Scan for the cell matching the given text and deliver its [x, y] coordinate at center. 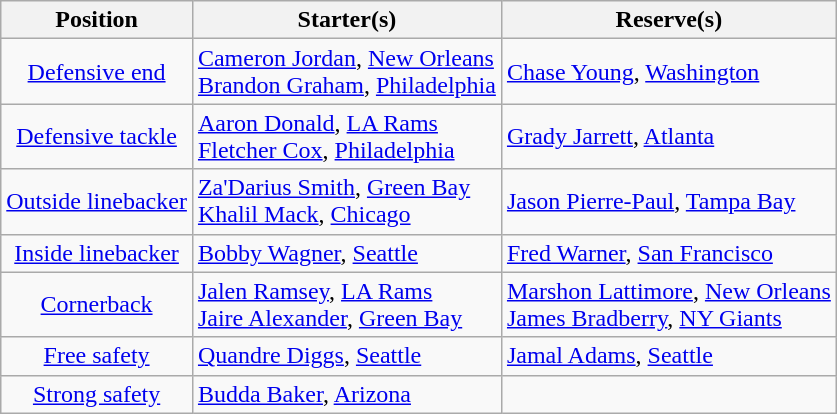
Defensive end [97, 72]
Jason Pierre-Paul, Tampa Bay [668, 202]
Free safety [97, 356]
Fred Warner, San Francisco [668, 253]
Za'Darius Smith, Green Bay Khalil Mack, Chicago [346, 202]
Quandre Diggs, Seattle [346, 356]
Starter(s) [346, 20]
Aaron Donald, LA Rams Fletcher Cox, Philadelphia [346, 136]
Reserve(s) [668, 20]
Jamal Adams, Seattle [668, 356]
Bobby Wagner, Seattle [346, 253]
Budda Baker, Arizona [346, 394]
Jalen Ramsey, LA Rams Jaire Alexander, Green Bay [346, 304]
Strong safety [97, 394]
Grady Jarrett, Atlanta [668, 136]
Cameron Jordan, New Orleans Brandon Graham, Philadelphia [346, 72]
Outside linebacker [97, 202]
Marshon Lattimore, New Orleans James Bradberry, NY Giants [668, 304]
Position [97, 20]
Defensive tackle [97, 136]
Chase Young, Washington [668, 72]
Cornerback [97, 304]
Inside linebacker [97, 253]
